Determine the [X, Y] coordinate at the center of the cell enclosing the given text.  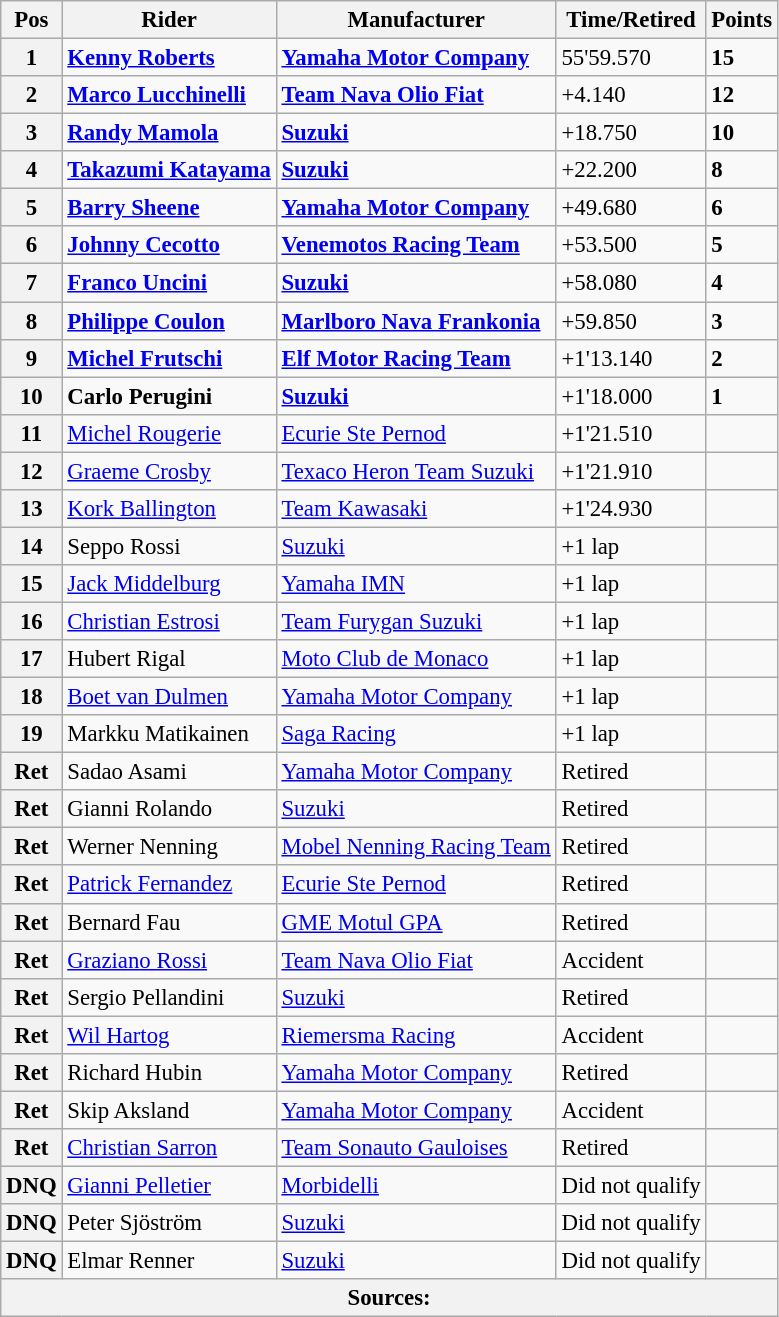
+58.080 [631, 283]
+53.500 [631, 245]
Kenny Roberts [169, 58]
Gianni Pelletier [169, 1185]
17 [32, 659]
Team Sonauto Gauloises [416, 1148]
Venemotos Racing Team [416, 245]
Manufacturer [416, 20]
+1'18.000 [631, 396]
Sources: [390, 1298]
Kork Ballington [169, 509]
18 [32, 697]
Skip Aksland [169, 1110]
+1'21.510 [631, 433]
55'59.570 [631, 58]
Boet van Dulmen [169, 697]
+22.200 [631, 170]
Graeme Crosby [169, 471]
Franco Uncini [169, 283]
7 [32, 283]
Patrick Fernandez [169, 885]
Marlboro Nava Frankonia [416, 321]
Seppo Rossi [169, 546]
13 [32, 509]
Time/Retired [631, 20]
Gianni Rolando [169, 809]
Johnny Cecotto [169, 245]
Takazumi Katayama [169, 170]
Saga Racing [416, 734]
Riemersma Racing [416, 1035]
GME Motul GPA [416, 922]
Randy Mamola [169, 133]
Christian Estrosi [169, 621]
+4.140 [631, 95]
Mobel Nenning Racing Team [416, 847]
Jack Middelburg [169, 584]
Michel Frutschi [169, 358]
Elf Motor Racing Team [416, 358]
Hubert Rigal [169, 659]
Team Kawasaki [416, 509]
+1'13.140 [631, 358]
Wil Hartog [169, 1035]
Graziano Rossi [169, 960]
Michel Rougerie [169, 433]
Rider [169, 20]
Sergio Pellandini [169, 997]
Points [742, 20]
16 [32, 621]
Texaco Heron Team Suzuki [416, 471]
Bernard Fau [169, 922]
Moto Club de Monaco [416, 659]
Philippe Coulon [169, 321]
Elmar Renner [169, 1261]
Peter Sjöström [169, 1223]
Team Furygan Suzuki [416, 621]
+1'24.930 [631, 509]
Werner Nenning [169, 847]
Barry Sheene [169, 208]
Carlo Perugini [169, 396]
Christian Sarron [169, 1148]
Markku Matikainen [169, 734]
+59.850 [631, 321]
+18.750 [631, 133]
Sadao Asami [169, 772]
Yamaha IMN [416, 584]
Pos [32, 20]
Richard Hubin [169, 1073]
+1'21.910 [631, 471]
Morbidelli [416, 1185]
19 [32, 734]
Marco Lucchinelli [169, 95]
9 [32, 358]
+49.680 [631, 208]
11 [32, 433]
14 [32, 546]
